Scan for the cell matching the given text and deliver its (x, y) coordinate at center. 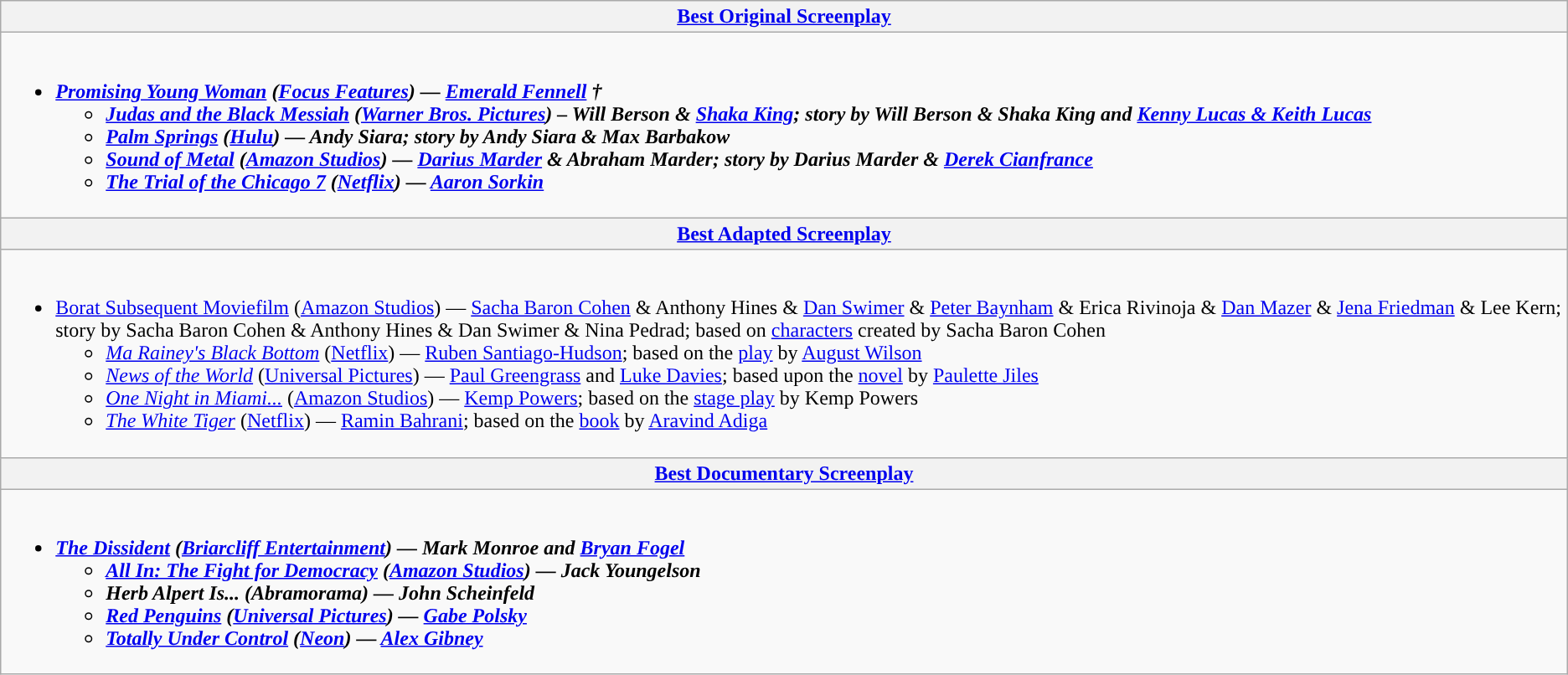
Best Original Screenplay (784, 17)
Best Adapted Screenplay (784, 234)
Best Documentary Screenplay (784, 473)
